Output the (X, Y) coordinate of the center of the cell containing the given text.  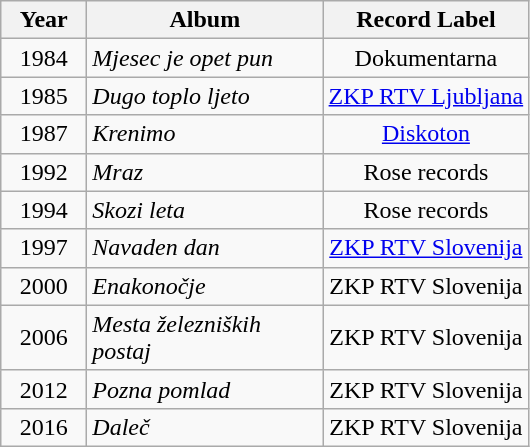
2012 (44, 389)
Pozna pomlad (205, 389)
Diskoton (426, 134)
2006 (44, 338)
Krenimo (205, 134)
Mraz (205, 172)
Year (44, 20)
Dokumentarna (426, 58)
Skozi leta (205, 210)
Daleč (205, 427)
Mesta železniških postaj (205, 338)
Enakonočje (205, 286)
1984 (44, 58)
1992 (44, 172)
1987 (44, 134)
1985 (44, 96)
Record Label (426, 20)
1994 (44, 210)
2016 (44, 427)
1997 (44, 248)
Navaden dan (205, 248)
Album (205, 20)
ZKP RTV Ljubljana (426, 96)
Dugo toplo ljeto (205, 96)
Mjesec je opet pun (205, 58)
2000 (44, 286)
